Capture the cell that displays the provided text and extract its [x, y] central coordinate. 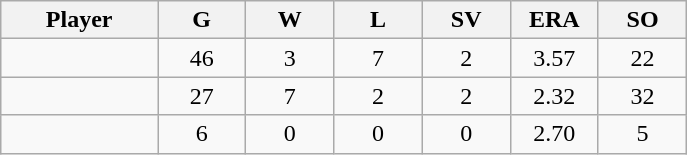
5 [642, 134]
G [202, 20]
22 [642, 58]
27 [202, 96]
2.32 [554, 96]
SV [466, 20]
SO [642, 20]
6 [202, 134]
ERA [554, 20]
3 [290, 58]
2.70 [554, 134]
32 [642, 96]
46 [202, 58]
L [378, 20]
Player [80, 20]
W [290, 20]
3.57 [554, 58]
